Return (X, Y) of the center of cell containing provided text 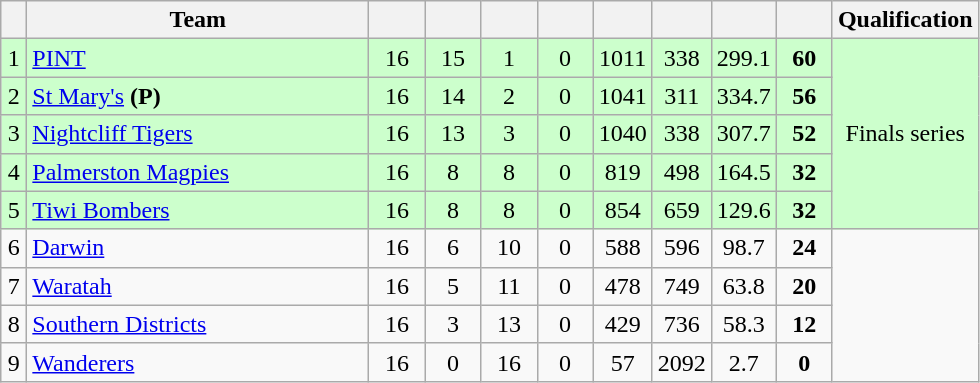
2092 (682, 362)
57 (622, 362)
299.1 (744, 58)
819 (622, 172)
311 (682, 96)
129.6 (744, 210)
Darwin (198, 248)
307.7 (744, 134)
14 (453, 96)
PINT (198, 58)
10 (509, 248)
Nightcliff Tigers (198, 134)
4 (14, 172)
12 (804, 324)
588 (622, 248)
Qualification (905, 20)
St Mary's (P) (198, 96)
63.8 (744, 286)
Southern Districts (198, 324)
9 (14, 362)
334.7 (744, 96)
749 (682, 286)
1040 (622, 134)
429 (622, 324)
7 (14, 286)
Wanderers (198, 362)
596 (682, 248)
24 (804, 248)
60 (804, 58)
98.7 (744, 248)
Finals series (905, 134)
498 (682, 172)
52 (804, 134)
1041 (622, 96)
736 (682, 324)
11 (509, 286)
Palmerston Magpies (198, 172)
659 (682, 210)
20 (804, 286)
2.7 (744, 362)
1011 (622, 58)
15 (453, 58)
58.3 (744, 324)
Tiwi Bombers (198, 210)
854 (622, 210)
164.5 (744, 172)
Team (198, 20)
Waratah (198, 286)
478 (622, 286)
56 (804, 96)
